Return the (x, y) coordinate for the center point of the cell that contains the specified text.  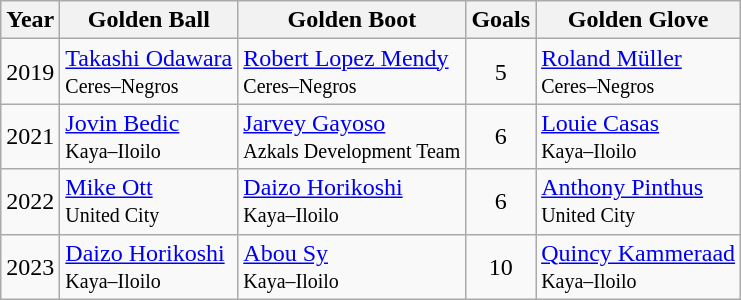
10 (501, 266)
2021 (30, 136)
Goals (501, 20)
Year (30, 20)
Robert Lopez MendyCeres–Negros (352, 72)
5 (501, 72)
Abou SyKaya–Iloilo (352, 266)
2019 (30, 72)
Roland MüllerCeres–Negros (638, 72)
Takashi OdawaraCeres–Negros (149, 72)
Golden Boot (352, 20)
2022 (30, 202)
Anthony PinthusUnited City (638, 202)
Jarvey GayosoAzkals Development Team (352, 136)
Jovin BedicKaya–Iloilo (149, 136)
Quincy KammeraadKaya–Iloilo (638, 266)
Louie CasasKaya–Iloilo (638, 136)
Mike OttUnited City (149, 202)
2023 (30, 266)
Golden Glove (638, 20)
Golden Ball (149, 20)
